Output the (x, y) coordinate of the center of the cell containing the given text.  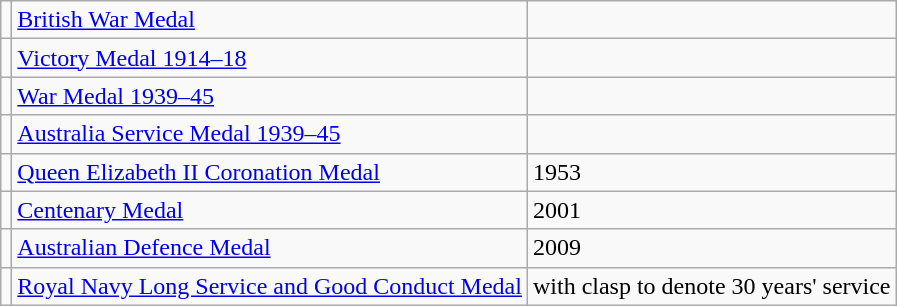
2001 (712, 210)
War Medal 1939–45 (270, 96)
with clasp to denote 30 years' service (712, 286)
2009 (712, 248)
Royal Navy Long Service and Good Conduct Medal (270, 286)
Australian Defence Medal (270, 248)
Queen Elizabeth II Coronation Medal (270, 172)
Centenary Medal (270, 210)
British War Medal (270, 20)
Victory Medal 1914–18 (270, 58)
Australia Service Medal 1939–45 (270, 134)
1953 (712, 172)
